From the cell containing the given text, extract its center point as [x, y] coordinate. 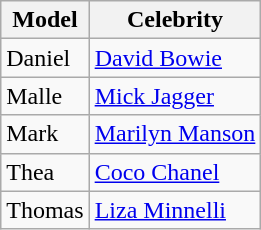
David Bowie [175, 58]
Marilyn Manson [175, 134]
Daniel [45, 58]
Coco Chanel [175, 172]
Model [45, 20]
Liza Minnelli [175, 210]
Malle [45, 96]
Mick Jagger [175, 96]
Celebrity [175, 20]
Mark [45, 134]
Thomas [45, 210]
Thea [45, 172]
